Return the (x, y) coordinate for the center point of the cell that contains the specified text.  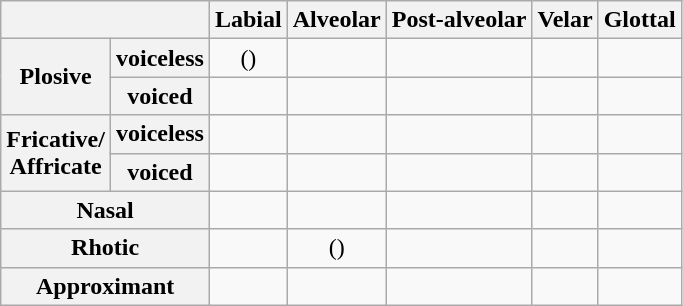
Velar (565, 20)
Labial (248, 20)
Rhotic (106, 248)
Post-alveolar (459, 20)
Nasal (106, 210)
Approximant (106, 286)
Plosive (56, 77)
Fricative/Affricate (56, 153)
Alveolar (336, 20)
Glottal (640, 20)
